Return the [X, Y] coordinate for the center point of the cell that contains the specified text.  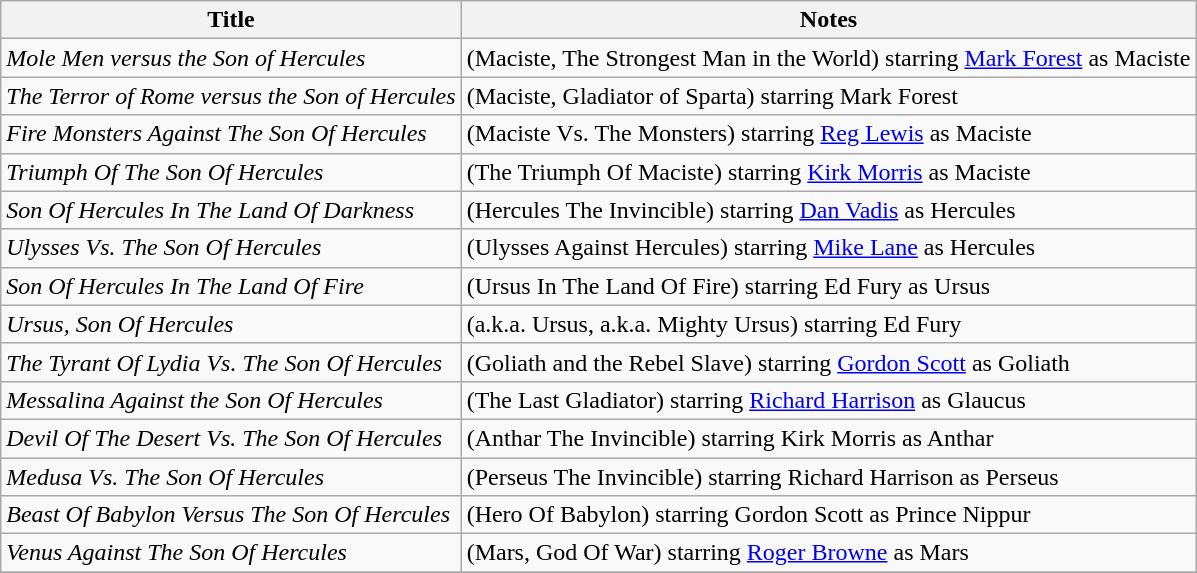
Medusa Vs. The Son Of Hercules [231, 477]
Ulysses Vs. The Son Of Hercules [231, 248]
(a.k.a. Ursus, a.k.a. Mighty Ursus) starring Ed Fury [828, 324]
Ursus, Son Of Hercules [231, 324]
Venus Against The Son Of Hercules [231, 553]
Triumph Of The Son Of Hercules [231, 172]
Fire Monsters Against The Son Of Hercules [231, 134]
The Tyrant Of Lydia Vs. The Son Of Hercules [231, 362]
(Mars, God Of War) starring Roger Browne as Mars [828, 553]
Beast Of Babylon Versus The Son Of Hercules [231, 515]
(Ulysses Against Hercules) starring Mike Lane as Hercules [828, 248]
(The Triumph Of Maciste) starring Kirk Morris as Maciste [828, 172]
(Goliath and the Rebel Slave) starring Gordon Scott as Goliath [828, 362]
Devil Of The Desert Vs. The Son Of Hercules [231, 438]
Mole Men versus the Son of Hercules [231, 58]
Notes [828, 20]
(Anthar The Invincible) starring Kirk Morris as Anthar [828, 438]
(Maciste, The Strongest Man in the World) starring Mark Forest as Maciste [828, 58]
(Hercules The Invincible) starring Dan Vadis as Hercules [828, 210]
The Terror of Rome versus the Son of Hercules [231, 96]
(Maciste Vs. The Monsters) starring Reg Lewis as Maciste [828, 134]
(Hero Of Babylon) starring Gordon Scott as Prince Nippur [828, 515]
Son Of Hercules In The Land Of Fire [231, 286]
(Ursus In The Land Of Fire) starring Ed Fury as Ursus [828, 286]
(The Last Gladiator) starring Richard Harrison as Glaucus [828, 400]
Messalina Against the Son Of Hercules [231, 400]
Son Of Hercules In The Land Of Darkness [231, 210]
(Perseus The Invincible) starring Richard Harrison as Perseus [828, 477]
(Maciste, Gladiator of Sparta) starring Mark Forest [828, 96]
Title [231, 20]
